Determine the [X, Y] coordinate at the center of the cell enclosing the given text.  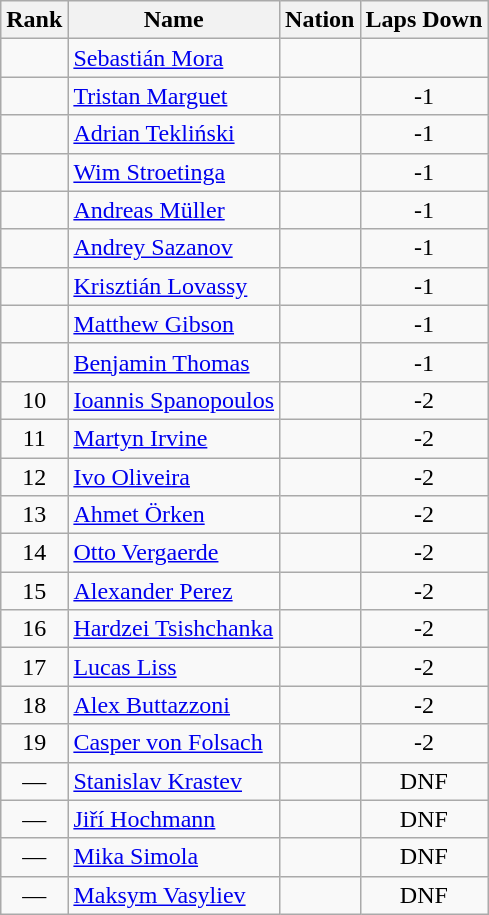
Nation [320, 20]
15 [34, 591]
Ivo Oliveira [174, 477]
Maksym Vasyliev [174, 895]
19 [34, 743]
Otto Vergaerde [174, 553]
Martyn Irvine [174, 438]
Matthew Gibson [174, 324]
Ahmet Örken [174, 515]
Benjamin Thomas [174, 362]
Lucas Liss [174, 667]
Alex Buttazzoni [174, 705]
16 [34, 629]
18 [34, 705]
Wim Stroetinga [174, 172]
17 [34, 667]
Name [174, 20]
Alexander Perez [174, 591]
Andrey Sazanov [174, 248]
12 [34, 477]
11 [34, 438]
Ioannis Spanopoulos [174, 400]
Rank [34, 20]
10 [34, 400]
Adrian Tekliński [174, 134]
14 [34, 553]
Jiří Hochmann [174, 819]
Sebastián Mora [174, 58]
Hardzei Tsishchanka [174, 629]
Stanislav Krastev [174, 781]
13 [34, 515]
Laps Down [424, 20]
Mika Simola [174, 857]
Krisztián Lovassy [174, 286]
Casper von Folsach [174, 743]
Tristan Marguet [174, 96]
Andreas Müller [174, 210]
